Detect which cell encompasses the target text, then output its (X, Y) center coordinate. 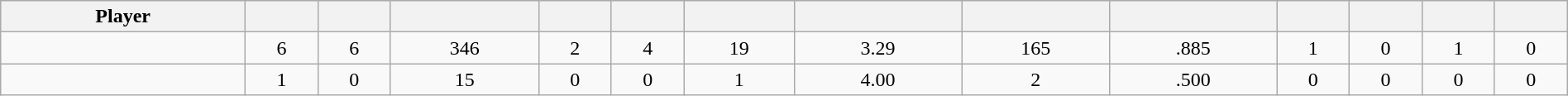
346 (465, 48)
15 (465, 79)
.885 (1193, 48)
Player (123, 17)
165 (1035, 48)
4.00 (878, 79)
19 (739, 48)
.500 (1193, 79)
4 (648, 48)
3.29 (878, 48)
